Provide the [X, Y] coordinate of the cell's center where the given text is located.  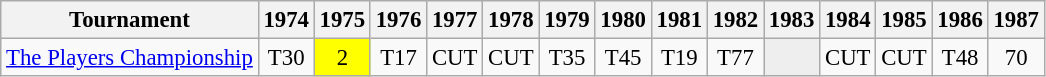
The Players Championship [130, 58]
1984 [848, 20]
1979 [567, 20]
1980 [623, 20]
1976 [398, 20]
T17 [398, 58]
2 [342, 58]
T35 [567, 58]
1977 [455, 20]
1987 [1016, 20]
1982 [735, 20]
T45 [623, 58]
T77 [735, 58]
Tournament [130, 20]
1986 [960, 20]
1974 [286, 20]
1978 [511, 20]
1975 [342, 20]
1985 [904, 20]
T30 [286, 58]
T48 [960, 58]
1981 [679, 20]
70 [1016, 58]
T19 [679, 58]
1983 [792, 20]
